Determine the (x, y) coordinate at the center of the cell enclosing the given text.  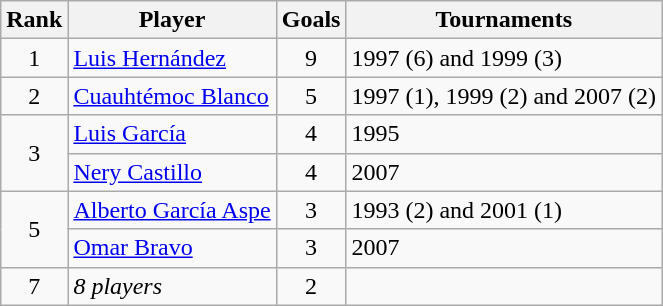
9 (311, 58)
1997 (1), 1999 (2) and 2007 (2) (504, 96)
1993 (2) and 2001 (1) (504, 210)
8 players (172, 286)
1997 (6) and 1999 (3) (504, 58)
Nery Castillo (172, 172)
Alberto García Aspe (172, 210)
Omar Bravo (172, 248)
Luis Hernández (172, 58)
Rank (34, 20)
Luis García (172, 134)
7 (34, 286)
Cuauhtémoc Blanco (172, 96)
Player (172, 20)
1995 (504, 134)
1 (34, 58)
Goals (311, 20)
Tournaments (504, 20)
